Provide the (X, Y) coordinate of the cell's center where the given text is located.  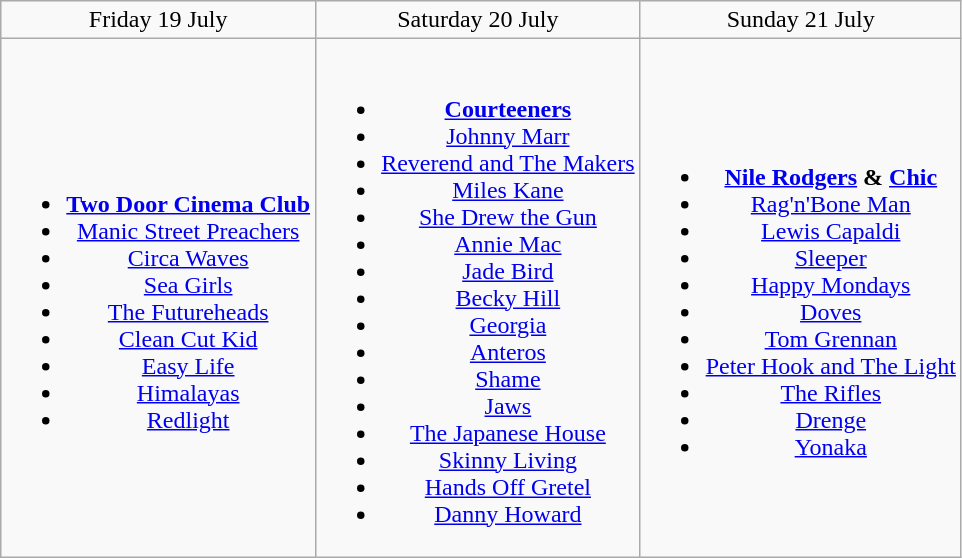
Sunday 21 July (800, 20)
Nile Rodgers & ChicRag'n'Bone ManLewis CapaldiSleeperHappy MondaysDovesTom GrennanPeter Hook and The LightThe RiflesDrengeYonaka (800, 298)
Saturday 20 July (478, 20)
Two Door Cinema ClubManic Street PreachersCirca WavesSea GirlsThe FutureheadsClean Cut KidEasy LifeHimalayasRedlight (158, 298)
Friday 19 July (158, 20)
